Determine the [x, y] coordinate at the center of the cell enclosing the given text.  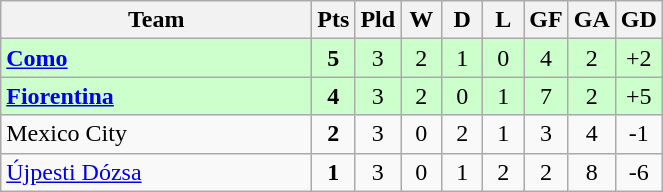
Pts [334, 20]
Fiorentina [156, 96]
Újpesti Dózsa [156, 172]
5 [334, 58]
+5 [638, 96]
D [462, 20]
Pld [378, 20]
8 [592, 172]
-1 [638, 134]
+2 [638, 58]
GF [546, 20]
7 [546, 96]
W [422, 20]
GD [638, 20]
Como [156, 58]
-6 [638, 172]
GA [592, 20]
Team [156, 20]
L [504, 20]
Mexico City [156, 134]
